Capture the cell that displays the provided text and extract its (X, Y) central coordinate. 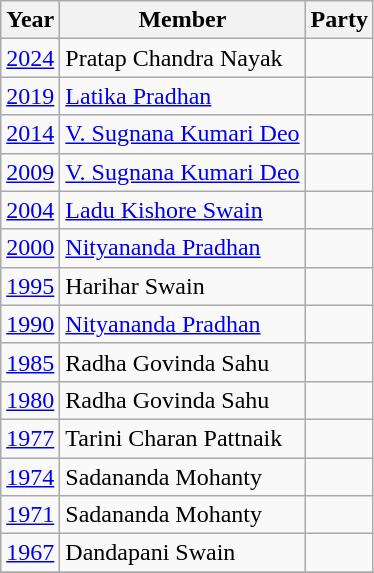
2004 (30, 210)
1985 (30, 362)
Pratap Chandra Nayak (182, 58)
2000 (30, 248)
1990 (30, 324)
Year (30, 20)
1974 (30, 477)
Member (182, 20)
Party (339, 20)
2019 (30, 96)
Harihar Swain (182, 286)
1977 (30, 438)
Latika Pradhan (182, 96)
1971 (30, 515)
1980 (30, 400)
1995 (30, 286)
2024 (30, 58)
Tarini Charan Pattnaik (182, 438)
Ladu Kishore Swain (182, 210)
1967 (30, 553)
2014 (30, 134)
Dandapani Swain (182, 553)
2009 (30, 172)
